Return the (X, Y) coordinate for the center point of the cell that contains the specified text.  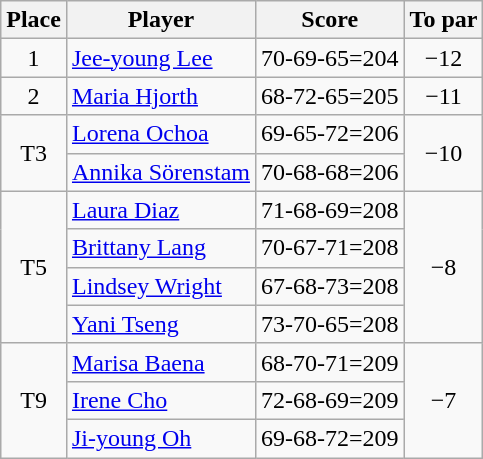
To par (444, 20)
Laura Diaz (160, 210)
Ji-young Oh (160, 438)
70-68-68=206 (330, 172)
−10 (444, 153)
−12 (444, 58)
72-68-69=209 (330, 400)
70-69-65=204 (330, 58)
T9 (34, 400)
Place (34, 20)
Marisa Baena (160, 362)
69-68-72=209 (330, 438)
2 (34, 96)
−8 (444, 267)
−11 (444, 96)
73-70-65=208 (330, 324)
Irene Cho (160, 400)
67-68-73=208 (330, 286)
71-68-69=208 (330, 210)
Lorena Ochoa (160, 134)
Yani Tseng (160, 324)
Jee-young Lee (160, 58)
69-65-72=206 (330, 134)
Brittany Lang (160, 248)
Lindsey Wright (160, 286)
Player (160, 20)
68-72-65=205 (330, 96)
T3 (34, 153)
−7 (444, 400)
Maria Hjorth (160, 96)
Annika Sörenstam (160, 172)
T5 (34, 267)
68-70-71=209 (330, 362)
Score (330, 20)
70-67-71=208 (330, 248)
1 (34, 58)
